Output the [x, y] coordinate of the center of the cell containing the given text.  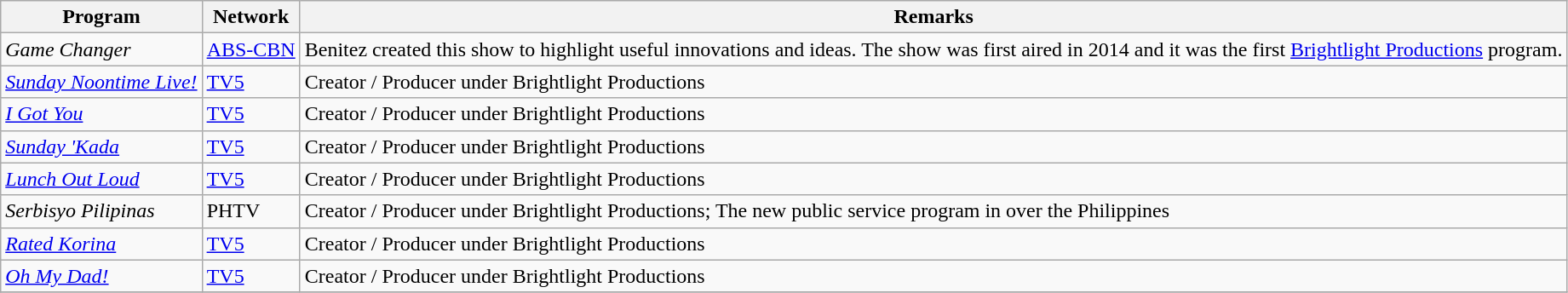
Lunch Out Loud [101, 179]
PHTV [250, 211]
Rated Korina [101, 244]
Serbisyo Pilipinas [101, 211]
ABS-CBN [250, 49]
Remarks [933, 17]
Sunday 'Kada [101, 146]
Oh My Dad! [101, 276]
Game Changer [101, 49]
Network [250, 17]
Sunday Noontime Live! [101, 82]
Creator / Producer under Brightlight Productions; The new public service program in over the Philippines [933, 211]
Program [101, 17]
I Got You [101, 114]
